Provide the [X, Y] coordinate of the cell's center where the given text is located.  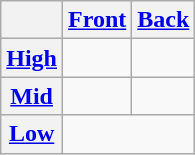
Mid [32, 96]
Back [164, 20]
High [32, 58]
Front [98, 20]
Low [32, 134]
